Capture the cell that displays the provided text and extract its (x, y) central coordinate. 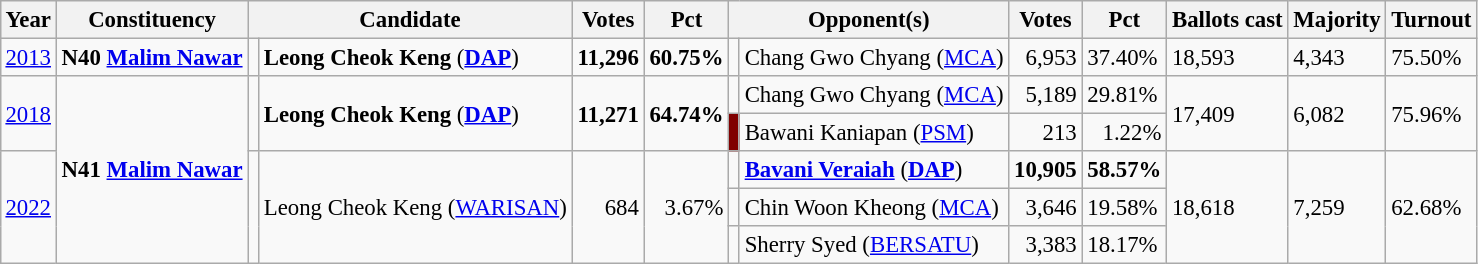
75.96% (1432, 114)
Turnout (1432, 20)
6,082 (1337, 114)
N40 Malim Nawar (152, 57)
3.67% (686, 208)
29.81% (1124, 95)
6,953 (1046, 57)
Leong Cheok Keng (WARISAN) (415, 208)
Candidate (410, 20)
Ballots cast (1228, 20)
60.75% (686, 57)
2018 (28, 114)
Bavani Veraiah (DAP) (874, 170)
75.50% (1432, 57)
11,296 (608, 57)
19.58% (1124, 208)
62.68% (1432, 208)
11,271 (608, 114)
18,618 (1228, 208)
N41 Malim Nawar (152, 170)
7,259 (1337, 208)
18,593 (1228, 57)
213 (1046, 133)
3,646 (1046, 208)
Opponent(s) (869, 20)
Year (28, 20)
17,409 (1228, 114)
4,343 (1337, 57)
Constituency (152, 20)
58.57% (1124, 170)
37.40% (1124, 57)
2013 (28, 57)
Chin Woon Kheong (MCA) (874, 208)
5,189 (1046, 95)
18.17% (1124, 245)
Majority (1337, 20)
Sherry Syed (BERSATU) (874, 245)
10,905 (1046, 170)
3,383 (1046, 245)
Bawani Kaniapan (PSM) (874, 133)
64.74% (686, 114)
2022 (28, 208)
684 (608, 208)
1.22% (1124, 133)
